For the text-containing cell, return its midpoint in [x, y] coordinate format. 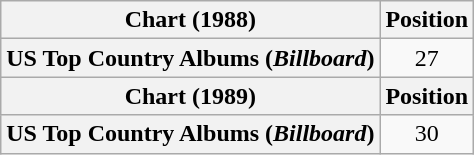
Chart (1988) [190, 20]
27 [427, 58]
30 [427, 134]
Chart (1989) [190, 96]
